Provide the [x, y] coordinate of the cell's center where the given text is located.  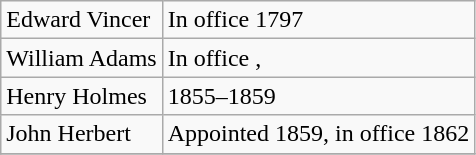
In office , [318, 58]
Appointed 1859, in office 1862 [318, 134]
Henry Holmes [82, 96]
Edward Vincer [82, 20]
John Herbert [82, 134]
1855–1859 [318, 96]
William Adams [82, 58]
In office 1797 [318, 20]
